Identify which cell holds the provided text, then report its (X, Y) central coordinate. 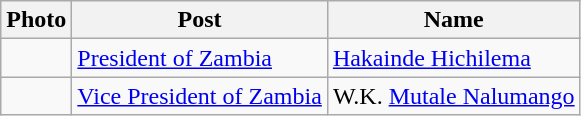
Name (454, 20)
Vice President of Zambia (200, 96)
Photo (36, 20)
Hakainde Hichilema (454, 58)
W.K. Mutale Nalumango (454, 96)
Post (200, 20)
President of Zambia (200, 58)
